Provide the [X, Y] coordinate of the cell's center where the given text is located.  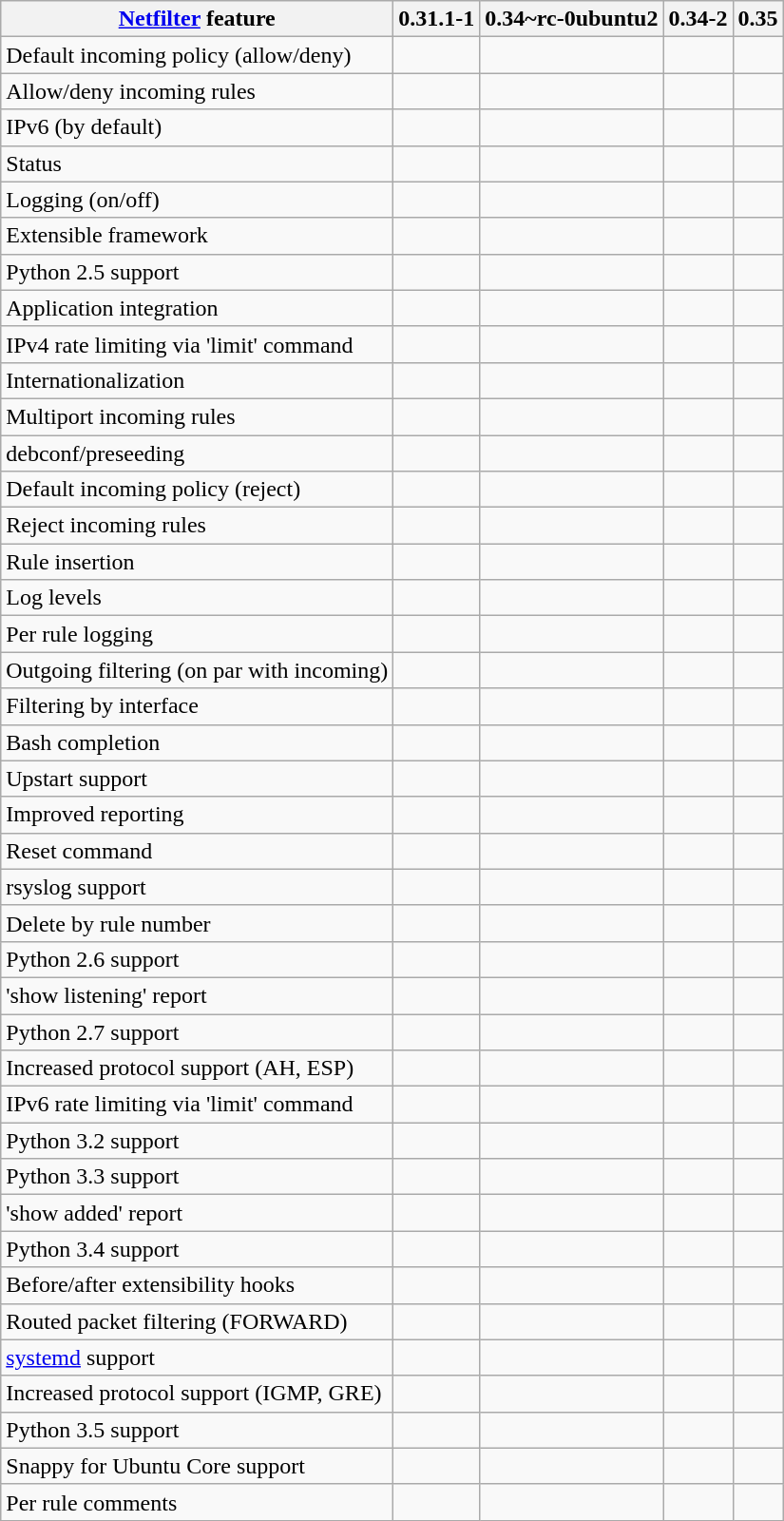
IPv6 (by default) [198, 127]
Reject incoming rules [198, 526]
rsyslog support [198, 887]
Rule insertion [198, 562]
Log levels [198, 598]
Python 2.5 support [198, 272]
0.31.1-1 [437, 19]
0.34-2 [698, 19]
Snappy for Ubuntu Core support [198, 1466]
Before/after extensibility hooks [198, 1285]
Status [198, 164]
Filtering by interface [198, 706]
Bash completion [198, 742]
Logging (on/off) [198, 200]
'show added' report [198, 1213]
Reset command [198, 851]
Increased protocol support (IGMP, GRE) [198, 1394]
Delete by rule number [198, 923]
Internationalization [198, 380]
Extensible framework [198, 236]
Multiport incoming rules [198, 416]
Python 2.6 support [198, 959]
Per rule logging [198, 634]
Per rule comments [198, 1502]
Upstart support [198, 779]
Python 3.3 support [198, 1177]
Python 3.5 support [198, 1430]
0.34~rc-0ubuntu2 [572, 19]
Increased protocol support (AH, ESP) [198, 1069]
IPv6 rate limiting via 'limit' command [198, 1105]
Python 2.7 support [198, 1031]
0.35 [758, 19]
IPv4 rate limiting via 'limit' command [198, 344]
Routed packet filtering (FORWARD) [198, 1321]
Outgoing filtering (on par with incoming) [198, 670]
Default incoming policy (allow/deny) [198, 55]
'show listening' report [198, 995]
Application integration [198, 308]
Improved reporting [198, 815]
Netfilter feature [198, 19]
systemd support [198, 1357]
Default incoming policy (reject) [198, 490]
Python 3.4 support [198, 1249]
debconf/preseeding [198, 453]
Allow/deny incoming rules [198, 91]
Python 3.2 support [198, 1141]
